Return the [x, y] coordinate for the center point of the cell that contains the specified text.  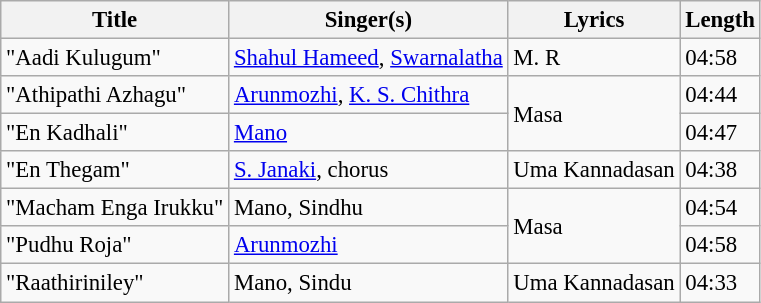
04:38 [720, 170]
Mano, Sindhu [368, 208]
"En Thegam" [115, 170]
Mano, Sindu [368, 283]
Length [720, 20]
Shahul Hameed, Swarnalatha [368, 58]
Mano [368, 133]
"Pudhu Roja" [115, 245]
"Macham Enga Irukku" [115, 208]
04:44 [720, 95]
04:54 [720, 208]
M. R [594, 58]
Arunmozhi, K. S. Chithra [368, 95]
S. Janaki, chorus [368, 170]
"En Kadhali" [115, 133]
"Raathiriniley" [115, 283]
Singer(s) [368, 20]
04:33 [720, 283]
Arunmozhi [368, 245]
Title [115, 20]
"Aadi Kulugum" [115, 58]
Lyrics [594, 20]
"Athipathi Azhagu" [115, 95]
04:47 [720, 133]
